Pinpoint the cell where the given text exists, returning its [X, Y] midpoint coordinate. 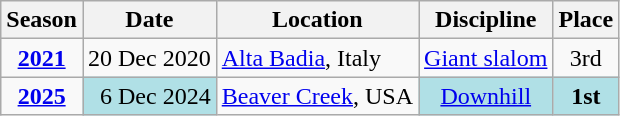
Date [149, 20]
Season [42, 20]
Beaver Creek, USA [317, 96]
6 Dec 2024 [149, 96]
Alta Badia, Italy [317, 58]
Discipline [486, 20]
Giant slalom [486, 58]
Downhill [486, 96]
2025 [42, 96]
1st [586, 96]
Place [586, 20]
2021 [42, 58]
Location [317, 20]
20 Dec 2020 [149, 58]
3rd [586, 58]
